For the text-containing cell, return its midpoint in (X, Y) coordinate format. 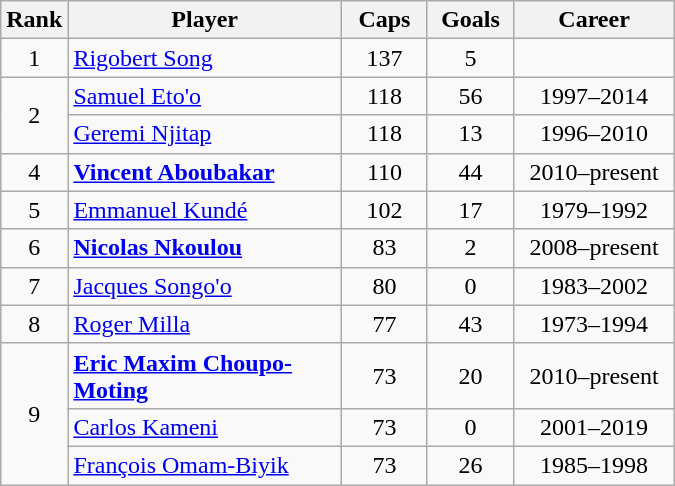
80 (384, 286)
François Omam-Biyik (205, 465)
Carlos Kameni (205, 427)
7 (34, 286)
1985–1998 (594, 465)
1983–2002 (594, 286)
Geremi Njitap (205, 134)
Jacques Songo'o (205, 286)
56 (470, 96)
Rank (34, 20)
Caps (384, 20)
Roger Milla (205, 324)
Emmanuel Kundé (205, 210)
Goals (470, 20)
17 (470, 210)
6 (34, 248)
1996–2010 (594, 134)
2008–present (594, 248)
Nicolas Nkoulou (205, 248)
1997–2014 (594, 96)
43 (470, 324)
Rigobert Song (205, 58)
102 (384, 210)
77 (384, 324)
Samuel Eto'o (205, 96)
2001–2019 (594, 427)
110 (384, 172)
137 (384, 58)
13 (470, 134)
4 (34, 172)
Career (594, 20)
Eric Maxim Choupo-Moting (205, 376)
1979–1992 (594, 210)
Player (205, 20)
1973–1994 (594, 324)
8 (34, 324)
26 (470, 465)
1 (34, 58)
83 (384, 248)
44 (470, 172)
Vincent Aboubakar (205, 172)
20 (470, 376)
9 (34, 414)
